Return (x, y) of the center of cell containing provided text 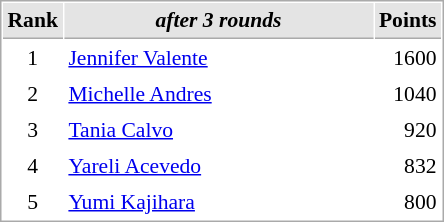
Michelle Andres (218, 93)
2 (32, 93)
Points (408, 21)
Tania Calvo (218, 129)
4 (32, 165)
after 3 rounds (218, 21)
Rank (32, 21)
Yareli Acevedo (218, 165)
1600 (408, 57)
920 (408, 129)
800 (408, 201)
832 (408, 165)
3 (32, 129)
Yumi Kajihara (218, 201)
1040 (408, 93)
1 (32, 57)
Jennifer Valente (218, 57)
5 (32, 201)
